Identify which cell holds the provided text, then report its [X, Y] central coordinate. 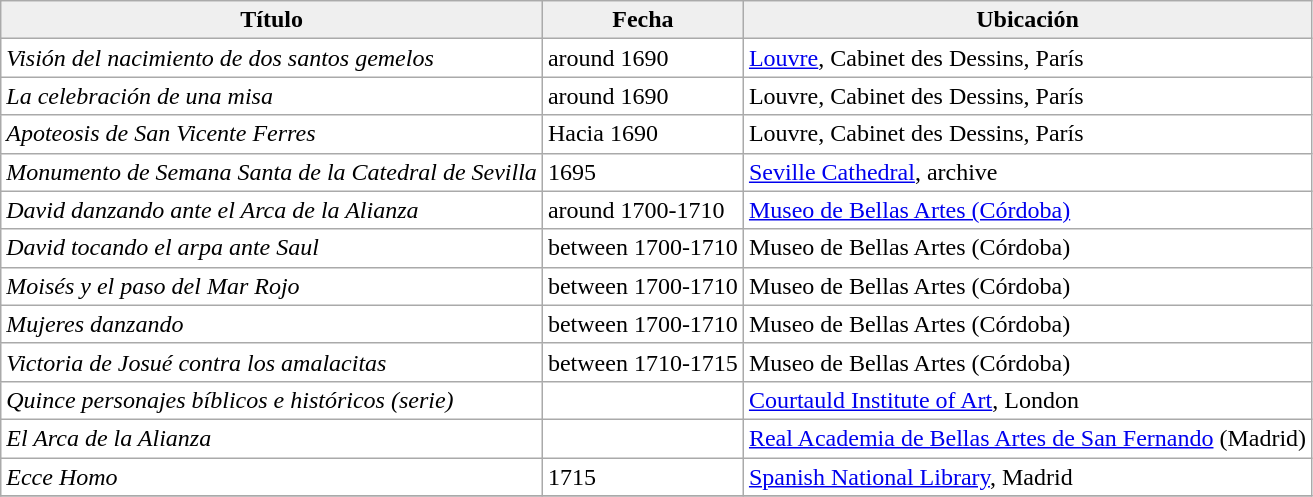
Mujeres danzando [272, 324]
Courtauld Institute of Art, London [1027, 400]
Moisés y el paso del Mar Rojo [272, 286]
1695 [642, 172]
David danzando ante el Arca de la Alianza [272, 210]
Monumento de Semana Santa de la Catedral de Sevilla [272, 172]
Real Academia de Bellas Artes de San Fernando (Madrid) [1027, 438]
David tocando el arpa ante Saul [272, 248]
1715 [642, 477]
Seville Cathedral, archive [1027, 172]
Título [272, 20]
Quince personajes bíblicos e históricos (serie) [272, 400]
Spanish National Library, Madrid [1027, 477]
La celebración de una misa [272, 96]
Visión del nacimiento de dos santos gemelos [272, 58]
Ubicación [1027, 20]
around 1700-1710 [642, 210]
Fecha [642, 20]
Hacia 1690 [642, 134]
Victoria de Josué contra los amalacitas [272, 362]
El Arca de la Alianza [272, 438]
between 1710-1715 [642, 362]
Apoteosis de San Vicente Ferres [272, 134]
Ecce Homo [272, 477]
